Pinpoint the cell where the given text exists, returning its (x, y) midpoint coordinate. 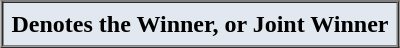
Denotes the Winner, or Joint Winner (200, 24)
